Find where the given text appears and provide that cell's center as [X, Y] coordinate. 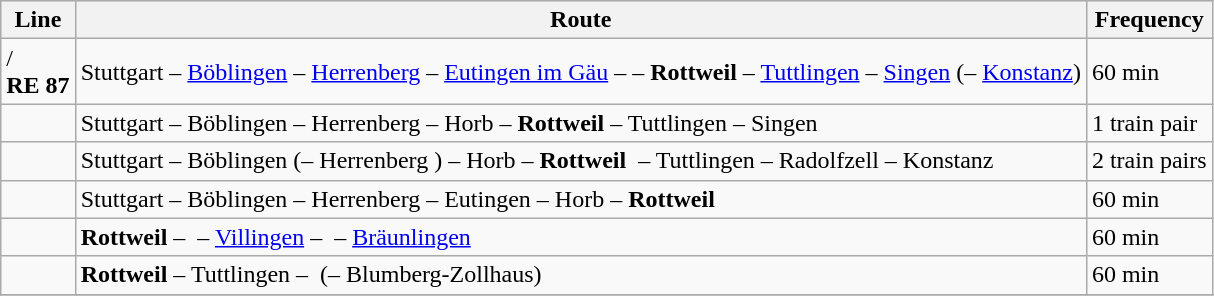
/RE 87 [38, 72]
Line [38, 20]
Stuttgart – Böblingen – Herrenberg – Eutingen im Gäu – – Rottweil – Tuttlingen – Singen (– Konstanz) [580, 72]
Stuttgart – Böblingen (– Herrenberg ) – Horb – Rottweil – Tuttlingen – Radolfzell – Konstanz [580, 161]
1 train pair [1149, 123]
Route [580, 20]
2 train pairs [1149, 161]
Frequency [1149, 20]
Stuttgart – Böblingen – Herrenberg – Horb – Rottweil – Tuttlingen – Singen [580, 123]
Rottweil – Tuttlingen – (– Blumberg-Zollhaus) [580, 275]
Stuttgart – Böblingen – Herrenberg – Eutingen – Horb – Rottweil [580, 199]
Rottweil – – Villingen – – Bräunlingen [580, 237]
